Pinpoint the cell where the given text exists, returning its (X, Y) midpoint coordinate. 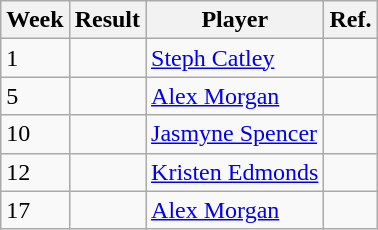
17 (35, 210)
Player (235, 20)
10 (35, 134)
Steph Catley (235, 58)
12 (35, 172)
Week (35, 20)
Result (107, 20)
5 (35, 96)
1 (35, 58)
Jasmyne Spencer (235, 134)
Kristen Edmonds (235, 172)
Ref. (350, 20)
